Find where the given text appears and provide that cell's center as [X, Y] coordinate. 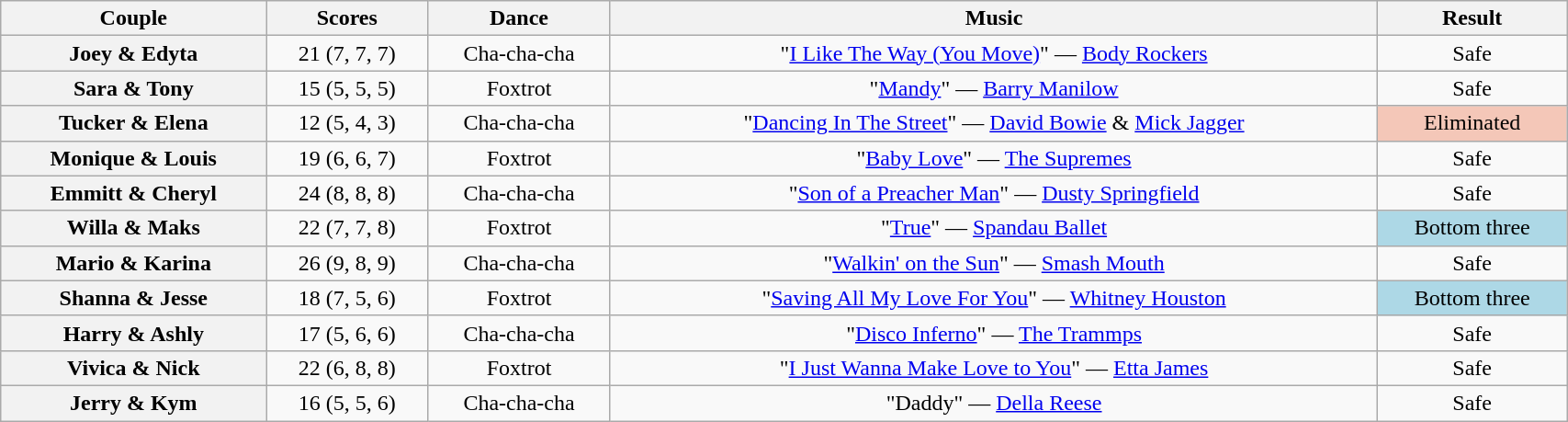
"Saving All My Love For You" — Whitney Houston [994, 298]
15 (5, 5, 5) [347, 88]
"I Like The Way (You Move)" — Body Rockers [994, 53]
18 (7, 5, 6) [347, 298]
Sara & Tony [134, 88]
Willa & Maks [134, 228]
26 (9, 8, 9) [347, 263]
Music [994, 18]
21 (7, 7, 7) [347, 53]
"I Just Wanna Make Love to You" — Etta James [994, 368]
"Disco Inferno" — The Trammps [994, 333]
"Son of a Preacher Man" — Dusty Springfield [994, 193]
Tucker & Elena [134, 123]
Dance [520, 18]
Couple [134, 18]
"True" — Spandau Ballet [994, 228]
22 (7, 7, 8) [347, 228]
22 (6, 8, 8) [347, 368]
24 (8, 8, 8) [347, 193]
Scores [347, 18]
Vivica & Nick [134, 368]
"Mandy" — Barry Manilow [994, 88]
Mario & Karina [134, 263]
"Dancing In The Street" — David Bowie & Mick Jagger [994, 123]
16 (5, 5, 6) [347, 403]
17 (5, 6, 6) [347, 333]
Emmitt & Cheryl [134, 193]
"Daddy" — Della Reese [994, 403]
Eliminated [1472, 123]
Jerry & Kym [134, 403]
Joey & Edyta [134, 53]
Shanna & Jesse [134, 298]
19 (6, 6, 7) [347, 158]
12 (5, 4, 3) [347, 123]
Result [1472, 18]
"Baby Love" — The Supremes [994, 158]
Monique & Louis [134, 158]
Harry & Ashly [134, 333]
"Walkin' on the Sun" — Smash Mouth [994, 263]
